Return [x, y] of the center of cell containing provided text 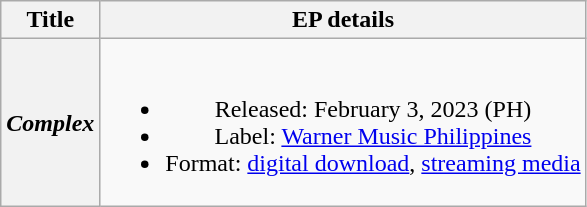
EP details [343, 20]
Complex [50, 122]
Released: February 3, 2023 (PH)Label: Warner Music PhilippinesFormat: digital download, streaming media [343, 122]
Title [50, 20]
